Pinpoint the cell where the given text exists, returning its (x, y) midpoint coordinate. 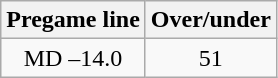
51 (210, 58)
Over/under (210, 20)
MD –14.0 (74, 58)
Pregame line (74, 20)
